Search for the cell housing the specified text and yield its (X, Y) center coordinate. 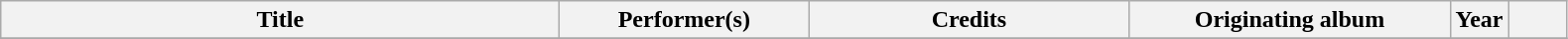
Title (280, 20)
Year (1479, 20)
Performer(s) (685, 20)
Originating album (1290, 20)
Credits (969, 20)
